Extract the (X, Y) coordinate from the center of the cell holding the provided text.  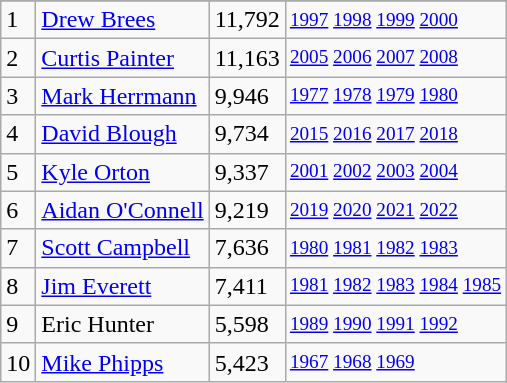
7 (18, 248)
9,946 (247, 96)
9,734 (247, 134)
10 (18, 362)
9,337 (247, 172)
1977 1978 1979 1980 (395, 96)
2 (18, 58)
9 (18, 324)
1997 1998 1999 2000 (395, 20)
1980 1981 1982 1983 (395, 248)
Mike Phipps (122, 362)
Aidan O'Connell (122, 210)
7,411 (247, 286)
Mark Herrmann (122, 96)
1981 1982 1983 1984 1985 (395, 286)
Eric Hunter (122, 324)
1989 1990 1991 1992 (395, 324)
5 (18, 172)
11,792 (247, 20)
1967 1968 1969 (395, 362)
3 (18, 96)
2019 2020 2021 2022 (395, 210)
2001 2002 2003 2004 (395, 172)
4 (18, 134)
Kyle Orton (122, 172)
11,163 (247, 58)
Scott Campbell (122, 248)
David Blough (122, 134)
9,219 (247, 210)
2005 2006 2007 2008 (395, 58)
6 (18, 210)
2015 2016 2017 2018 (395, 134)
7,636 (247, 248)
5,423 (247, 362)
5,598 (247, 324)
1 (18, 20)
Drew Brees (122, 20)
Jim Everett (122, 286)
Curtis Painter (122, 58)
8 (18, 286)
